Extract the (x, y) coordinate from the center of the cell holding the provided text.  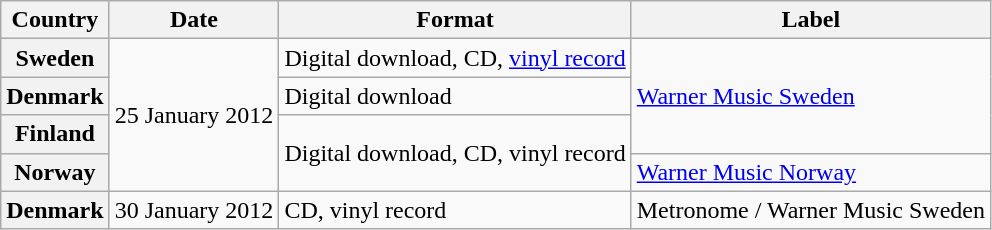
Warner Music Norway (810, 172)
Norway (55, 172)
Format (455, 20)
Sweden (55, 58)
30 January 2012 (194, 210)
CD, vinyl record (455, 210)
Country (55, 20)
Digital download (455, 96)
Label (810, 20)
Finland (55, 134)
25 January 2012 (194, 115)
Metronome / Warner Music Sweden (810, 210)
Date (194, 20)
Warner Music Sweden (810, 96)
